Extract the (x, y) coordinate from the center of the cell holding the provided text.  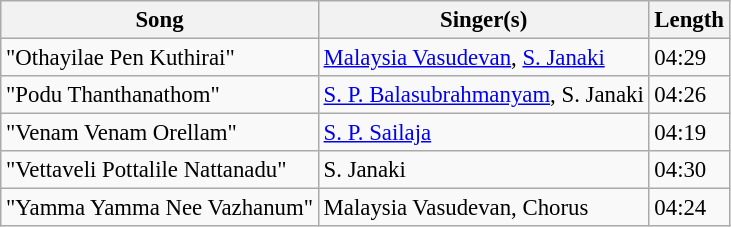
"Podu Thanthanathom" (160, 95)
04:24 (689, 208)
Malaysia Vasudevan, Chorus (484, 208)
Singer(s) (484, 20)
S. P. Balasubrahmanyam, S. Janaki (484, 95)
"Yamma Yamma Nee Vazhanum" (160, 208)
Length (689, 20)
S. Janaki (484, 170)
S. P. Sailaja (484, 133)
04:29 (689, 58)
"Venam Venam Orellam" (160, 133)
Song (160, 20)
04:26 (689, 95)
04:30 (689, 170)
"Vettaveli Pottalile Nattanadu" (160, 170)
Malaysia Vasudevan, S. Janaki (484, 58)
"Othayilae Pen Kuthirai" (160, 58)
04:19 (689, 133)
